Extract the (x, y) coordinate from the center of the cell holding the provided text.  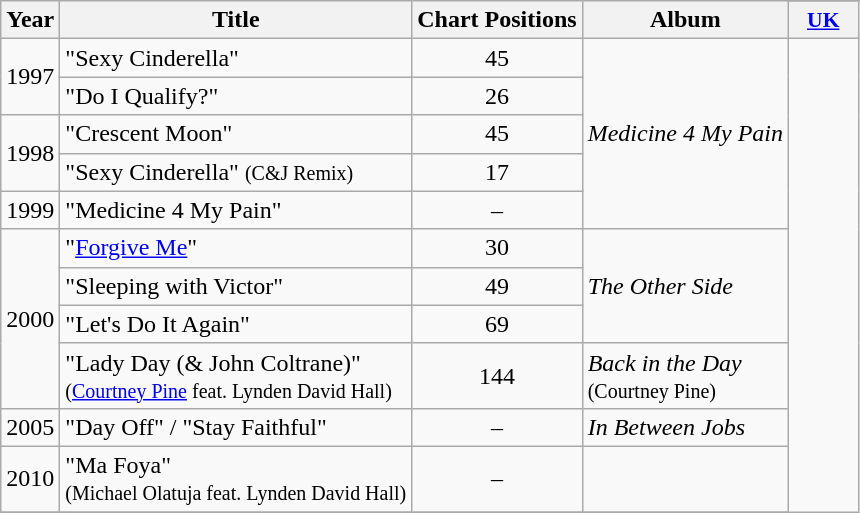
"Medicine 4 My Pain" (236, 210)
"Crescent Moon" (236, 134)
144 (497, 376)
1998 (30, 153)
"Let's Do It Again" (236, 324)
1999 (30, 210)
"Ma Foya"(Michael Olatuja feat. Lynden David Hall) (236, 478)
In Between Jobs (685, 427)
"Forgive Me" (236, 248)
1997 (30, 77)
"Sexy Cinderella" (C&J Remix) (236, 172)
26 (497, 96)
"Sleeping with Victor" (236, 286)
2000 (30, 318)
The Other Side (685, 286)
UK (823, 20)
"Sexy Cinderella" (236, 58)
Album (685, 20)
"Do I Qualify?" (236, 96)
30 (497, 248)
"Day Off" / "Stay Faithful" (236, 427)
"Lady Day (& John Coltrane)"(Courtney Pine feat. Lynden David Hall) (236, 376)
Back in the Day(Courtney Pine) (685, 376)
17 (497, 172)
Chart Positions (497, 20)
Medicine 4 My Pain (685, 134)
69 (497, 324)
49 (497, 286)
Year (30, 20)
2005 (30, 427)
2010 (30, 478)
Title (236, 20)
